Identify which cell holds the provided text, then report its (x, y) central coordinate. 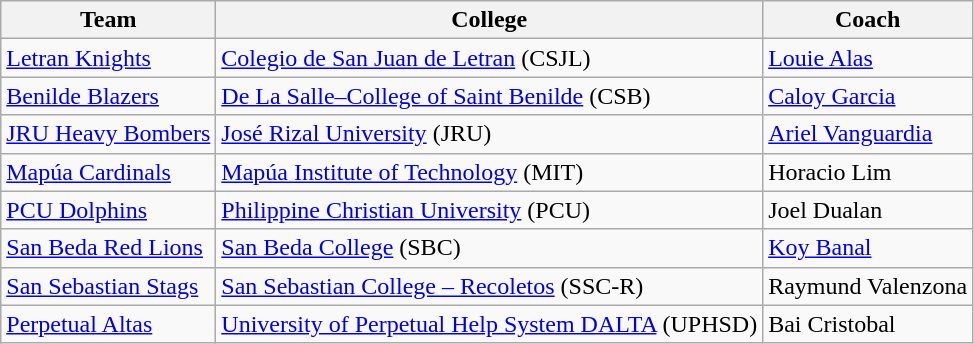
San Sebastian Stags (108, 286)
Louie Alas (868, 58)
Ariel Vanguardia (868, 134)
San Beda Red Lions (108, 248)
Mapúa Institute of Technology (MIT) (490, 172)
José Rizal University (JRU) (490, 134)
Koy Banal (868, 248)
University of Perpetual Help System DALTA (UPHSD) (490, 324)
De La Salle–College of Saint Benilde (CSB) (490, 96)
Perpetual Altas (108, 324)
San Beda College (SBC) (490, 248)
Raymund Valenzona (868, 286)
Team (108, 20)
Colegio de San Juan de Letran (CSJL) (490, 58)
Bai Cristobal (868, 324)
Benilde Blazers (108, 96)
PCU Dolphins (108, 210)
Letran Knights (108, 58)
Caloy Garcia (868, 96)
San Sebastian College – Recoletos (SSC-R) (490, 286)
Joel Dualan (868, 210)
College (490, 20)
Horacio Lim (868, 172)
Philippine Christian University (PCU) (490, 210)
JRU Heavy Bombers (108, 134)
Coach (868, 20)
Mapúa Cardinals (108, 172)
